Locate the cell with the specified text and output its (X, Y) center coordinate. 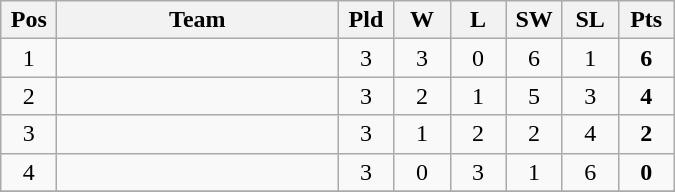
Pos (29, 20)
SW (534, 20)
SL (590, 20)
Pld (366, 20)
5 (534, 96)
W (422, 20)
Pts (646, 20)
Team (198, 20)
L (478, 20)
